For the text-containing cell, return its midpoint in (X, Y) coordinate format. 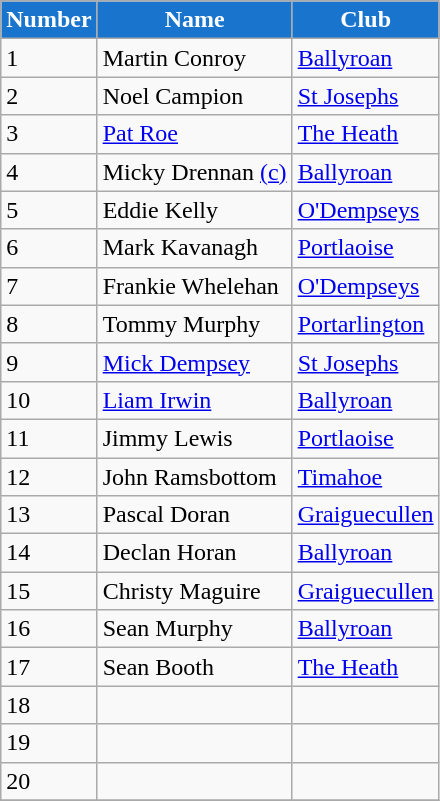
14 (49, 553)
Mark Kavanagh (194, 248)
Pascal Doran (194, 515)
Christy Maguire (194, 591)
Mick Dempsey (194, 362)
Timahoe (366, 477)
Portarlington (366, 324)
Liam Irwin (194, 400)
15 (49, 591)
12 (49, 477)
Noel Campion (194, 96)
Frankie Whelehan (194, 286)
7 (49, 286)
Jimmy Lewis (194, 438)
20 (49, 781)
18 (49, 705)
17 (49, 667)
Pat Roe (194, 134)
3 (49, 134)
Club (366, 20)
11 (49, 438)
4 (49, 172)
16 (49, 629)
Name (194, 20)
8 (49, 324)
Micky Drennan (c) (194, 172)
Sean Murphy (194, 629)
10 (49, 400)
Tommy Murphy (194, 324)
1 (49, 58)
9 (49, 362)
5 (49, 210)
Number (49, 20)
Martin Conroy (194, 58)
6 (49, 248)
Sean Booth (194, 667)
19 (49, 743)
Eddie Kelly (194, 210)
Declan Horan (194, 553)
John Ramsbottom (194, 477)
2 (49, 96)
13 (49, 515)
